Find where the given text appears and provide that cell's center as (x, y) coordinate. 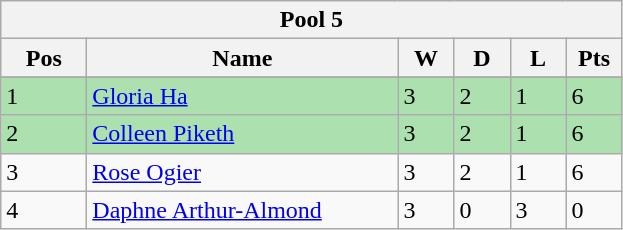
Rose Ogier (242, 172)
W (426, 58)
D (482, 58)
Pool 5 (312, 20)
Pos (44, 58)
Name (242, 58)
Colleen Piketh (242, 134)
Gloria Ha (242, 96)
4 (44, 210)
L (538, 58)
Pts (594, 58)
Daphne Arthur-Almond (242, 210)
